Identify which cell holds the provided text, then report its (x, y) central coordinate. 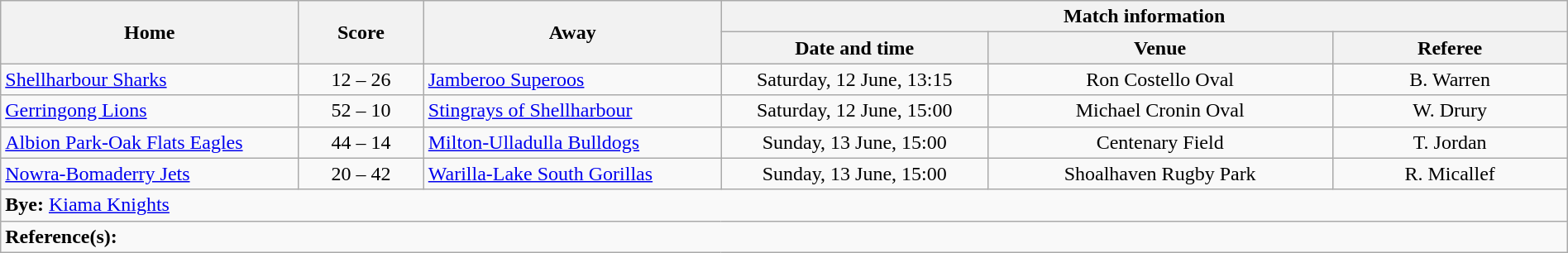
52 – 10 (361, 111)
Away (572, 32)
Shellharbour Sharks (150, 79)
T. Jordan (1450, 142)
Saturday, 12 June, 15:00 (854, 111)
W. Drury (1450, 111)
Centenary Field (1159, 142)
Score (361, 32)
Albion Park-Oak Flats Eagles (150, 142)
Stingrays of Shellharbour (572, 111)
Michael Cronin Oval (1159, 111)
Match information (1145, 17)
B. Warren (1450, 79)
Reference(s): (784, 236)
Bye: Kiama Knights (784, 205)
Nowra-Bomaderry Jets (150, 174)
Gerringong Lions (150, 111)
12 – 26 (361, 79)
Milton-Ulladulla Bulldogs (572, 142)
Shoalhaven Rugby Park (1159, 174)
Warilla-Lake South Gorillas (572, 174)
Venue (1159, 48)
Ron Costello Oval (1159, 79)
Date and time (854, 48)
20 – 42 (361, 174)
Home (150, 32)
44 – 14 (361, 142)
Jamberoo Superoos (572, 79)
R. Micallef (1450, 174)
Saturday, 12 June, 13:15 (854, 79)
Referee (1450, 48)
